Search for the cell housing the specified text and yield its (x, y) center coordinate. 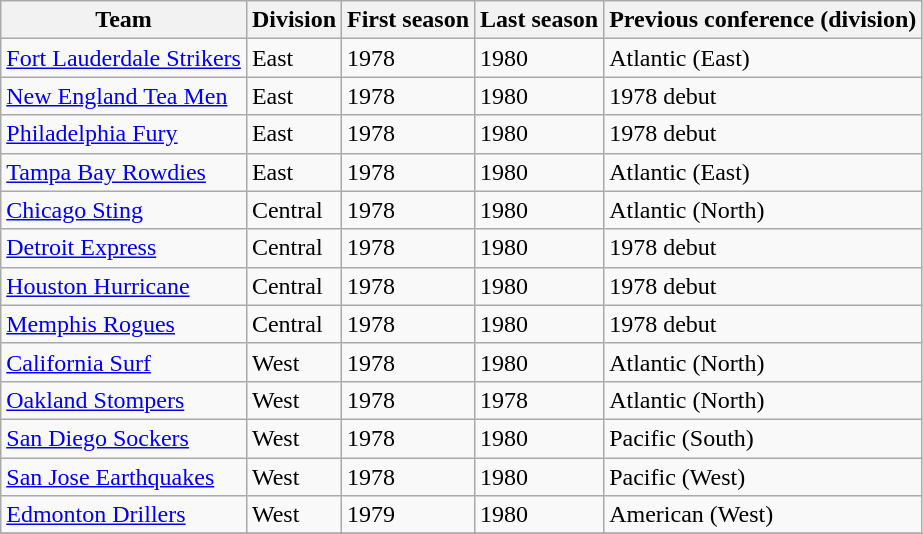
Edmonton Drillers (124, 515)
Chicago Sting (124, 210)
Fort Lauderdale Strikers (124, 58)
Oakland Stompers (124, 400)
Division (294, 20)
American (West) (763, 515)
Last season (540, 20)
1979 (408, 515)
Philadelphia Fury (124, 134)
California Surf (124, 362)
First season (408, 20)
New England Tea Men (124, 96)
San Jose Earthquakes (124, 477)
Previous conference (division) (763, 20)
Pacific (South) (763, 438)
San Diego Sockers (124, 438)
Detroit Express (124, 248)
Tampa Bay Rowdies (124, 172)
Memphis Rogues (124, 324)
Houston Hurricane (124, 286)
Pacific (West) (763, 477)
Team (124, 20)
